Provide the [X, Y] coordinate of the cell's center where the given text is located.  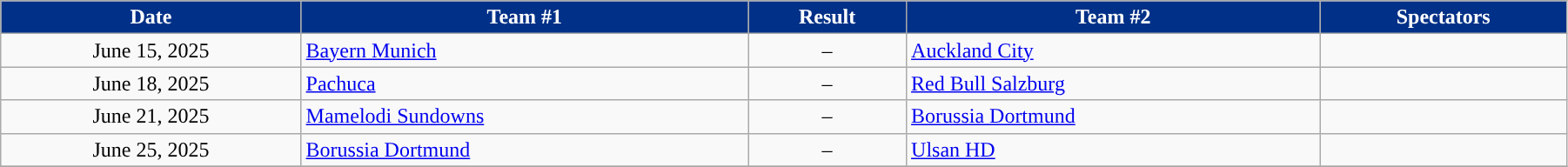
Bayern Munich [525, 50]
Mamelodi Sundowns [525, 117]
June 21, 2025 [151, 117]
Team #2 [1114, 17]
Spectators [1443, 17]
Red Bull Salzburg [1114, 83]
June 25, 2025 [151, 150]
June 18, 2025 [151, 83]
Pachuca [525, 83]
Date [151, 17]
Ulsan HD [1114, 150]
June 15, 2025 [151, 50]
Result [828, 17]
Auckland City [1114, 50]
Team #1 [525, 17]
